Identify which cell holds the provided text, then report its [x, y] central coordinate. 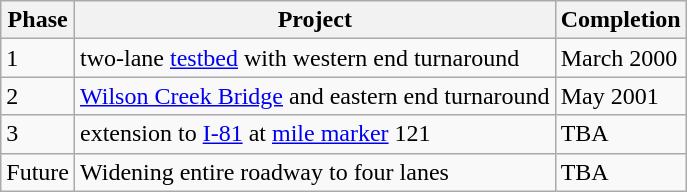
extension to I-81 at mile marker 121 [314, 134]
two-lane testbed with western end turnaround [314, 58]
Completion [620, 20]
3 [38, 134]
March 2000 [620, 58]
May 2001 [620, 96]
1 [38, 58]
Phase [38, 20]
2 [38, 96]
Future [38, 172]
Widening entire roadway to four lanes [314, 172]
Project [314, 20]
Wilson Creek Bridge and eastern end turnaround [314, 96]
